Provide the [x, y] coordinate of the cell's center where the given text is located.  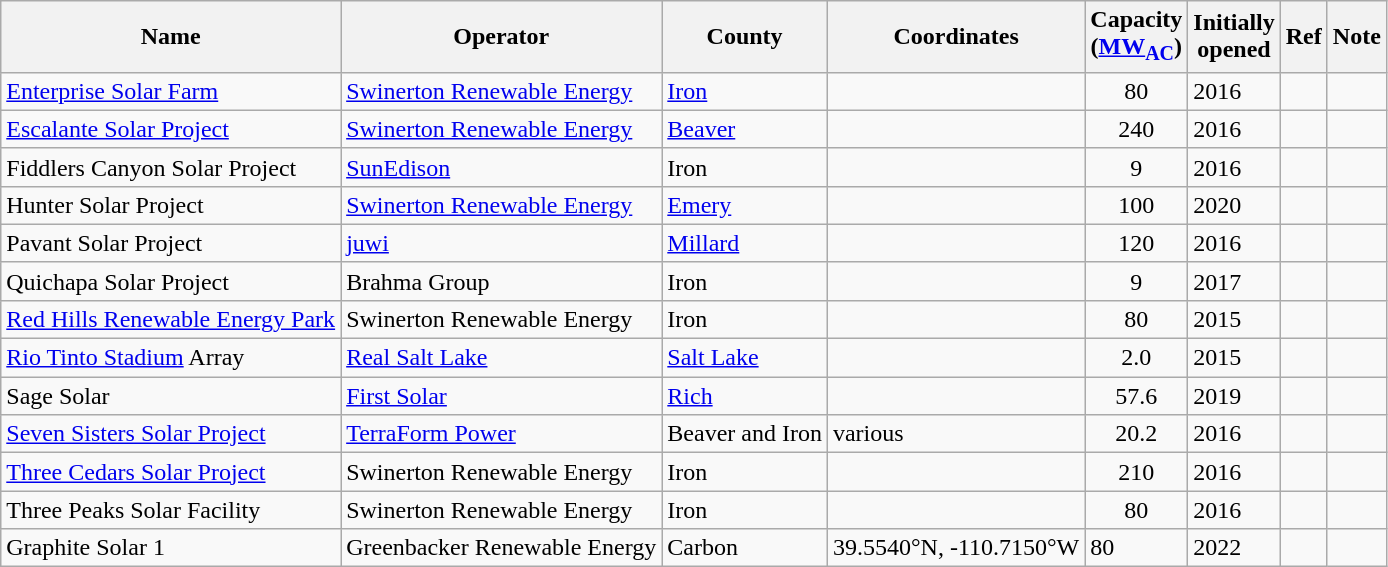
20.2 [1136, 434]
Fiddlers Canyon Solar Project [171, 167]
Hunter Solar Project [171, 205]
Operator [502, 36]
Rich [745, 396]
Escalante Solar Project [171, 129]
240 [1136, 129]
120 [1136, 243]
Carbon [745, 548]
juwi [502, 243]
Sage Solar [171, 396]
Real Salt Lake [502, 358]
Three Peaks Solar Facility [171, 510]
Beaver and Iron [745, 434]
Emery [745, 205]
Brahma Group [502, 281]
Note [1356, 36]
Ref [1304, 36]
Coordinates [956, 36]
SunEdison [502, 167]
First Solar [502, 396]
39.5540°N, -110.7150°W [956, 548]
Initiallyopened [1234, 36]
57.6 [1136, 396]
Red Hills Renewable Energy Park [171, 319]
Pavant Solar Project [171, 243]
Beaver [745, 129]
2022 [1234, 548]
100 [1136, 205]
Rio Tinto Stadium Array [171, 358]
Quichapa Solar Project [171, 281]
Graphite Solar 1 [171, 548]
Capacity(MWAC) [1136, 36]
Greenbacker Renewable Energy [502, 548]
Enterprise Solar Farm [171, 91]
2019 [1234, 396]
2.0 [1136, 358]
County [745, 36]
Seven Sisters Solar Project [171, 434]
2020 [1234, 205]
various [956, 434]
Three Cedars Solar Project [171, 472]
TerraForm Power [502, 434]
Millard [745, 243]
210 [1136, 472]
Salt Lake [745, 358]
2017 [1234, 281]
Name [171, 36]
